From the cell containing the given text, extract its center point as [X, Y] coordinate. 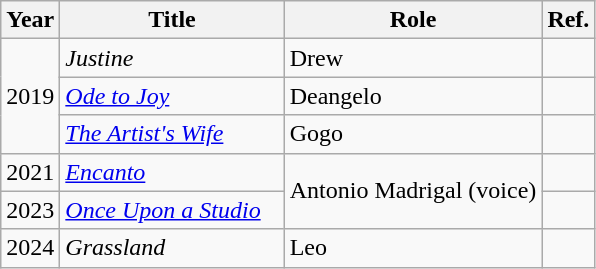
Year [30, 20]
Title [172, 20]
Leo [413, 248]
2021 [30, 172]
Encanto [172, 172]
Grassland [172, 248]
Ode to Joy [172, 96]
Ref. [568, 20]
Drew [413, 58]
Role [413, 20]
2019 [30, 96]
Gogo [413, 134]
2023 [30, 210]
The Artist's Wife [172, 134]
Justine [172, 58]
Antonio Madrigal (voice) [413, 191]
Deangelo [413, 96]
Once Upon a Studio [172, 210]
2024 [30, 248]
